Output the [x, y] coordinate of the center of the cell containing the given text.  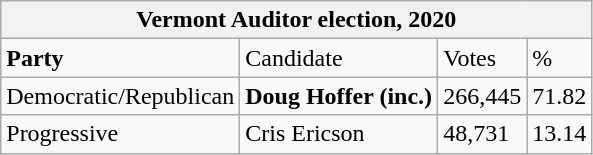
Vermont Auditor election, 2020 [296, 20]
Democratic/Republican [120, 96]
Progressive [120, 134]
48,731 [482, 134]
Party [120, 58]
13.14 [560, 134]
% [560, 58]
266,445 [482, 96]
Doug Hoffer (inc.) [339, 96]
Votes [482, 58]
71.82 [560, 96]
Candidate [339, 58]
Cris Ericson [339, 134]
